Output the [X, Y] coordinate of the center of the cell containing the given text.  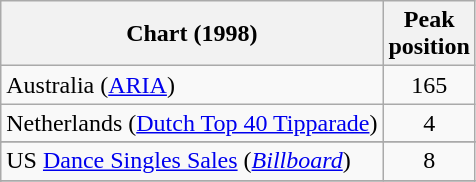
4 [429, 123]
Peakposition [429, 34]
Chart (1998) [192, 34]
US Dance Singles Sales (Billboard) [192, 161]
Australia (ARIA) [192, 85]
Netherlands (Dutch Top 40 Tipparade) [192, 123]
8 [429, 161]
165 [429, 85]
